Determine the [x, y] coordinate at the center of the cell enclosing the given text.  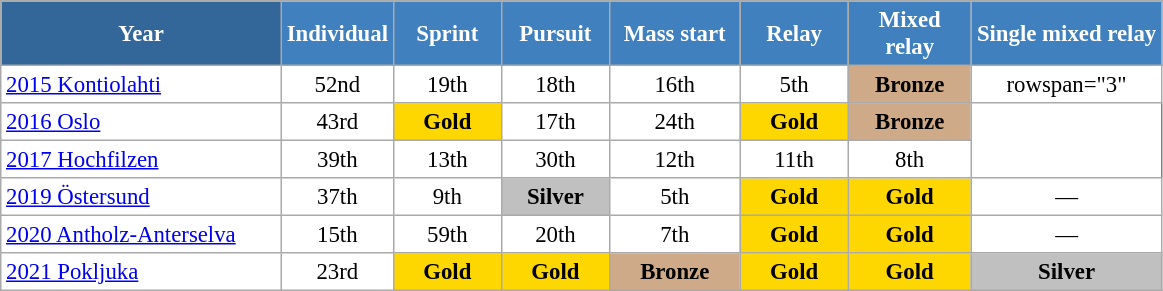
Single mixed relay [1066, 34]
Mass start [674, 34]
24th [674, 122]
15th [337, 235]
37th [337, 197]
Individual [337, 34]
8th [910, 160]
Mixed relay [910, 34]
2019 Östersund [142, 197]
19th [447, 85]
Relay [794, 34]
Sprint [447, 34]
2020 Antholz-Anterselva [142, 235]
16th [674, 85]
Silver [555, 197]
59th [447, 235]
Pursuit [555, 34]
7th [674, 235]
rowspan="3" [1066, 85]
2015 Kontiolahti [142, 85]
Year [142, 34]
18th [555, 85]
17th [555, 122]
9th [447, 197]
30th [555, 160]
20th [555, 235]
2017 Hochfilzen [142, 160]
43rd [337, 122]
12th [674, 160]
11th [794, 160]
2016 Oslo [142, 122]
52nd [337, 85]
39th [337, 160]
13th [447, 160]
